For the text-containing cell, return its midpoint in (X, Y) coordinate format. 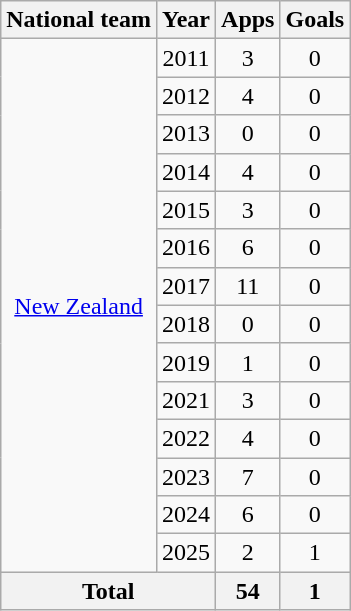
2017 (186, 286)
2013 (186, 134)
54 (248, 591)
2022 (186, 438)
2023 (186, 477)
2014 (186, 172)
2024 (186, 515)
2025 (186, 553)
2016 (186, 248)
Goals (315, 20)
2018 (186, 324)
New Zealand (79, 306)
2019 (186, 362)
National team (79, 20)
Year (186, 20)
11 (248, 286)
2012 (186, 96)
Total (108, 591)
2021 (186, 400)
2 (248, 553)
2011 (186, 58)
Apps (248, 20)
2015 (186, 210)
7 (248, 477)
